Return the (X, Y) coordinate for the center point of the cell that contains the specified text.  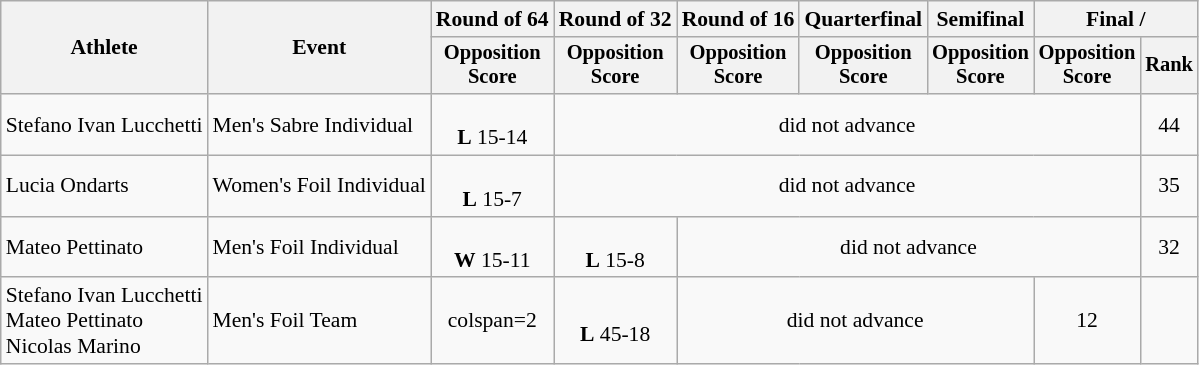
Men's Foil Individual (318, 248)
Lucia Ondarts (104, 186)
Semifinal (980, 19)
Stefano Ivan Lucchetti (104, 124)
44 (1169, 124)
Men's Foil Team (318, 322)
W 15-11 (492, 248)
Quarterfinal (863, 19)
Mateo Pettinato (104, 248)
Women's Foil Individual (318, 186)
L 45-18 (616, 322)
Stefano Ivan LucchettiMateo PettinatoNicolas Marino (104, 322)
L 15-7 (492, 186)
colspan=2 (492, 322)
Event (318, 48)
Round of 16 (738, 19)
Athlete (104, 48)
L 15-8 (616, 248)
Men's Sabre Individual (318, 124)
32 (1169, 248)
Round of 32 (616, 19)
Round of 64 (492, 19)
35 (1169, 186)
12 (1088, 322)
L 15-14 (492, 124)
Rank (1169, 66)
Final / (1116, 19)
